Determine the [X, Y] coordinate at the center of the cell enclosing the given text.  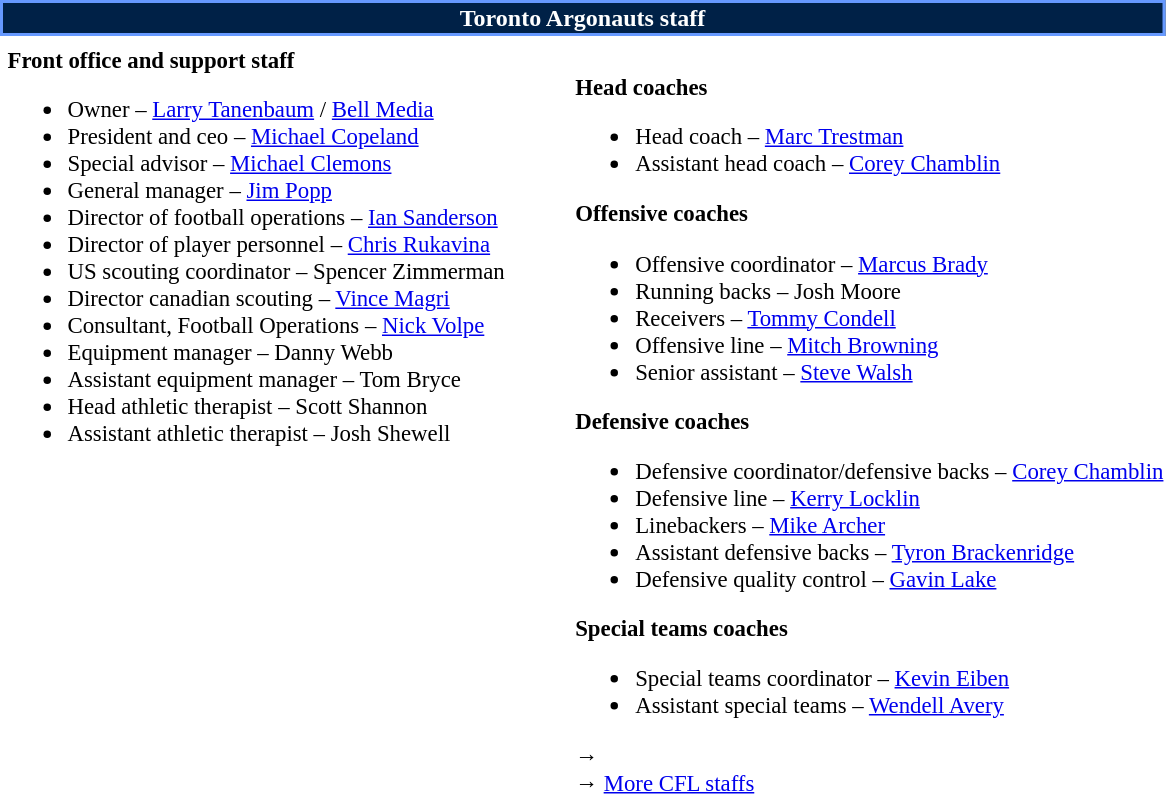
Toronto Argonauts staff [582, 18]
